Provide the [x, y] coordinate of the cell's center where the given text is located.  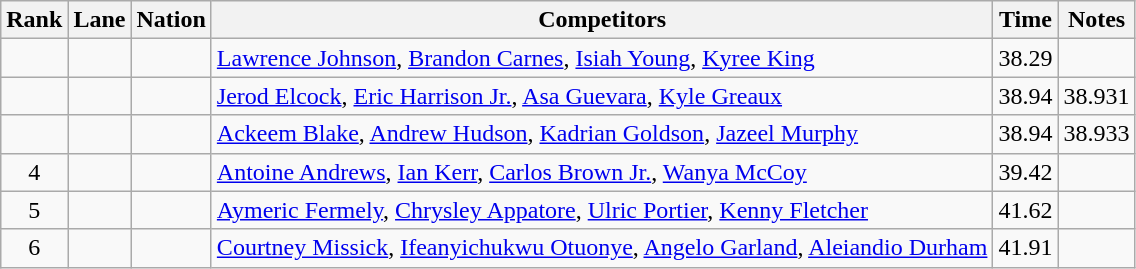
38.931 [1096, 96]
4 [34, 172]
41.62 [1026, 210]
6 [34, 248]
38.933 [1096, 134]
Antoine Andrews, Ian Kerr, Carlos Brown Jr., Wanya McCoy [602, 172]
Ackeem Blake, Andrew Hudson, Kadrian Goldson, Jazeel Murphy [602, 134]
39.42 [1026, 172]
Lane [100, 20]
Notes [1096, 20]
38.29 [1026, 58]
Lawrence Johnson, Brandon Carnes, Isiah Young, Kyree King [602, 58]
Aymeric Fermely, Chrysley Appatore, Ulric Portier, Kenny Fletcher [602, 210]
5 [34, 210]
Time [1026, 20]
41.91 [1026, 248]
Jerod Elcock, Eric Harrison Jr., Asa Guevara, Kyle Greaux [602, 96]
Nation [171, 20]
Courtney Missick, Ifeanyichukwu Otuonye, Angelo Garland, Aleiandio Durham [602, 248]
Competitors [602, 20]
Rank [34, 20]
